Return the [X, Y] coordinate for the center point of the cell that contains the specified text.  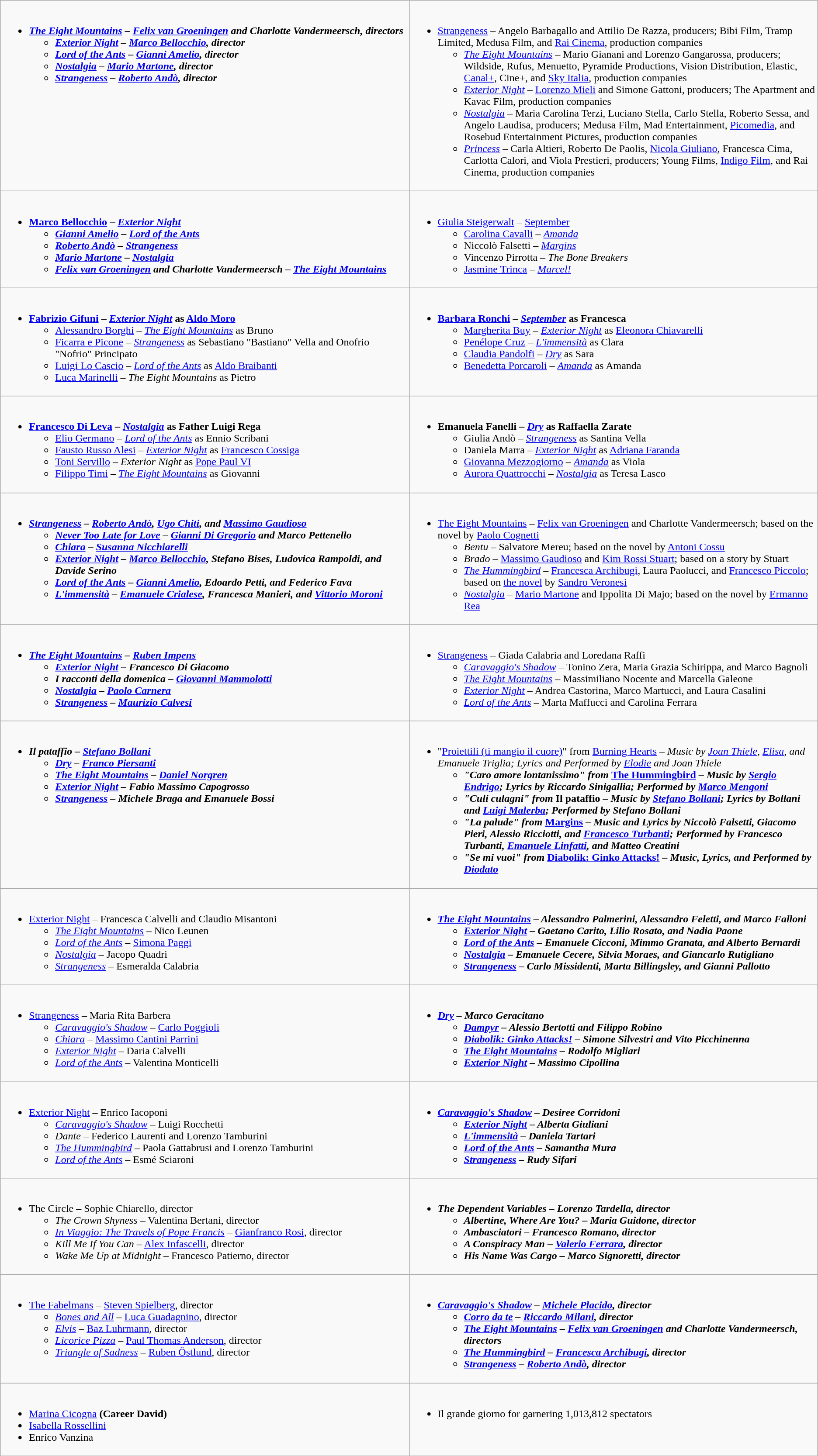
Marina Cicogna (Career David)Isabella RosselliniEnrico Vanzina [204, 1419]
Giulia Steigerwalt – SeptemberCarolina Cavalli – AmandaNiccolò Falsetti – MarginsVincenzo Pirrotta – The Bone BreakersJasmine Trinca – Marcel! [613, 239]
Il grande giorno for garnering 1,013,812 spectators [613, 1419]
